Detect which cell encompasses the target text, then output its (X, Y) center coordinate. 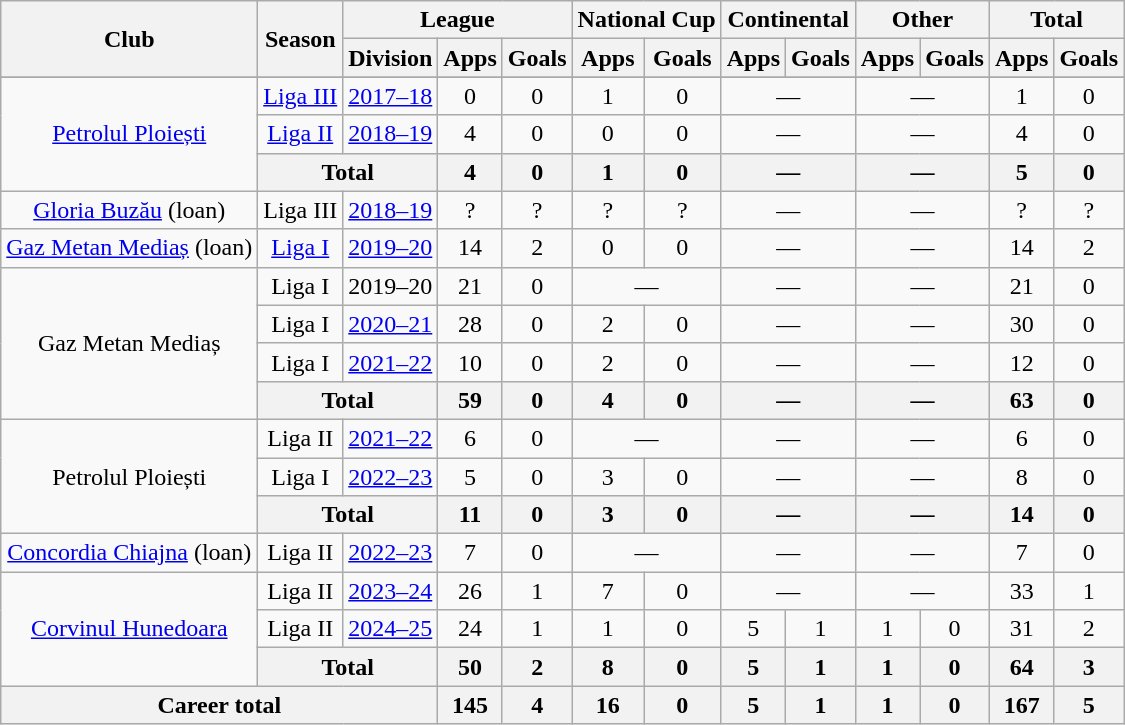
Gaz Metan Mediaș (loan) (130, 248)
Career total (220, 705)
30 (1021, 324)
Continental (788, 20)
League (458, 20)
63 (1021, 400)
Corvinul Hunedoara (130, 629)
Gaz Metan Mediaș (130, 343)
167 (1021, 705)
National Cup (646, 20)
Division (390, 58)
16 (608, 705)
24 (470, 629)
Season (300, 39)
33 (1021, 591)
12 (1021, 362)
Club (130, 39)
2024–25 (390, 629)
145 (470, 705)
50 (470, 667)
11 (470, 515)
Gloria Buzău (loan) (130, 210)
Concordia Chiajna (loan) (130, 553)
Other (922, 20)
10 (470, 362)
2020–21 (390, 324)
2017–18 (390, 96)
59 (470, 400)
28 (470, 324)
31 (1021, 629)
26 (470, 591)
2023–24 (390, 591)
64 (1021, 667)
